Output the [x, y] coordinate of the center of the cell containing the given text.  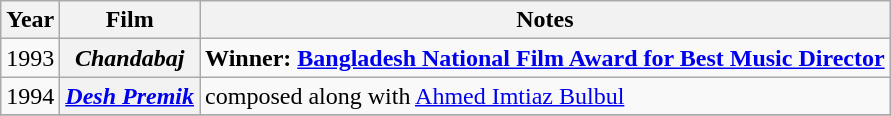
Chandabaj [130, 58]
Winner: Bangladesh National Film Award for Best Music Director [546, 58]
1994 [30, 96]
1993 [30, 58]
Notes [546, 20]
Year [30, 20]
Desh Premik [130, 96]
composed along with Ahmed Imtiaz Bulbul [546, 96]
Film [130, 20]
